Provide the (X, Y) coordinate of the cell's center where the given text is located.  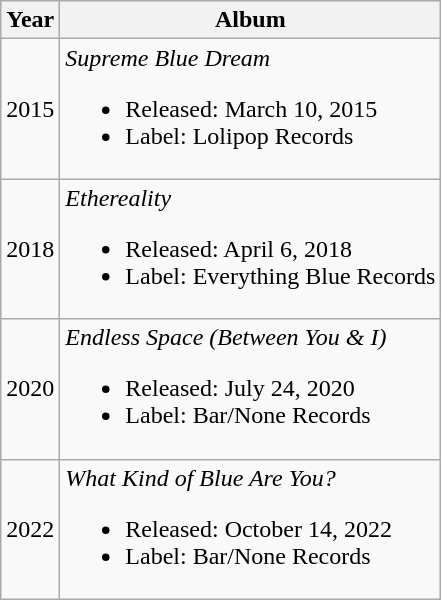
Year (30, 20)
Supreme Blue DreamReleased: March 10, 2015 Label: Lolipop Records (250, 109)
Album (250, 20)
What Kind of Blue Are You?Released: October 14, 2022Label: Bar/None Records (250, 529)
2020 (30, 389)
2022 (30, 529)
Endless Space (Between You & I)Released: July 24, 2020 Label: Bar/None Records (250, 389)
EtherealityReleased: April 6, 2018 Label: Everything Blue Records (250, 249)
2015 (30, 109)
2018 (30, 249)
